Search for the cell housing the specified text and yield its [X, Y] center coordinate. 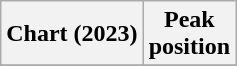
Chart (2023) [72, 34]
Peakposition [189, 34]
